Identify which cell holds the provided text, then report its (x, y) central coordinate. 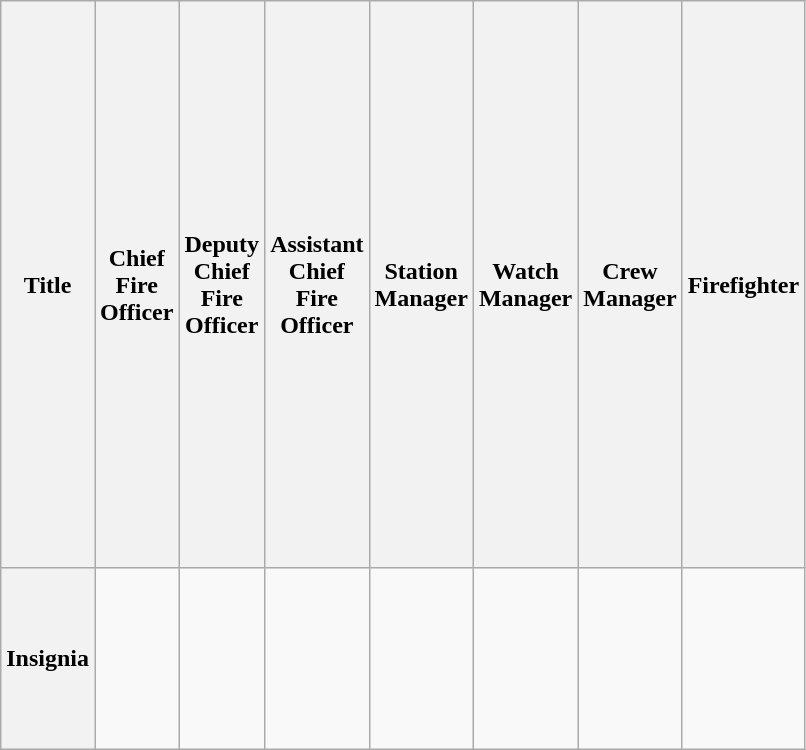
Deputy Chief Fire Officer (222, 284)
Crew Manager (630, 284)
Station Manager (421, 284)
Title (48, 284)
Insignia (48, 658)
Assistant Chief Fire Officer (317, 284)
Watch Manager (525, 284)
Chief Fire Officer (137, 284)
Firefighter (744, 284)
